Extract the (X, Y) coordinate from the center of the cell holding the provided text.  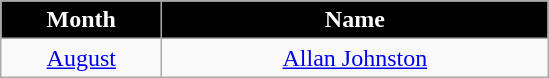
August (82, 58)
Name (355, 20)
Allan Johnston (355, 58)
Month (82, 20)
